Pinpoint the cell where the given text exists, returning its [X, Y] midpoint coordinate. 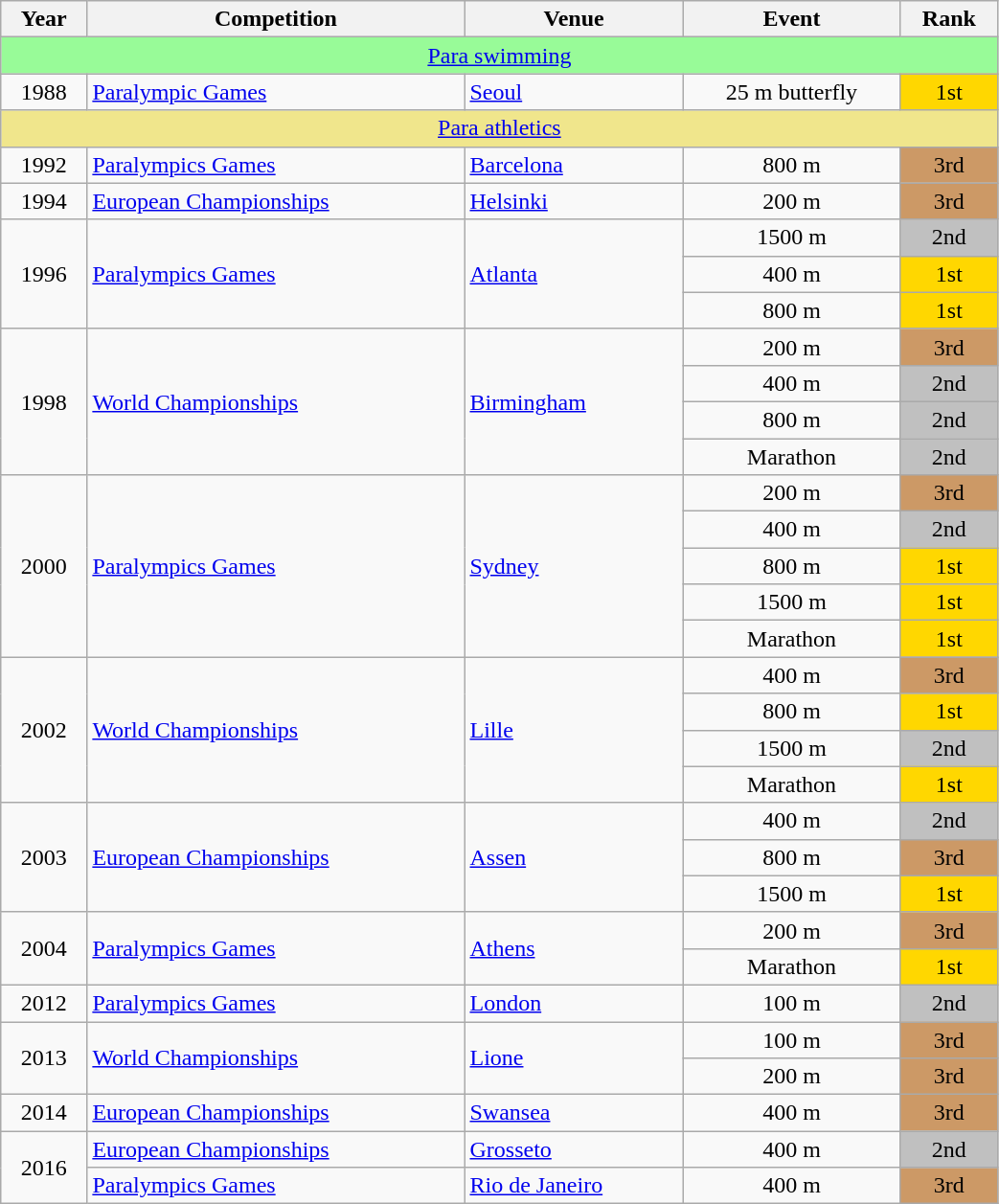
1988 [44, 92]
2003 [44, 857]
Para swimming [500, 56]
Atlanta [574, 274]
2004 [44, 948]
Seoul [574, 92]
2014 [44, 1113]
Birmingham [574, 401]
2012 [44, 1003]
2016 [44, 1168]
2002 [44, 730]
Grosseto [574, 1149]
1992 [44, 165]
25 m butterfly [791, 92]
Helsinki [574, 201]
2000 [44, 566]
Barcelona [574, 165]
Year [44, 19]
Competition [276, 19]
Lione [574, 1057]
1994 [44, 201]
Rank [949, 19]
Sydney [574, 566]
Swansea [574, 1113]
London [574, 1003]
Venue [574, 19]
Para athletics [500, 128]
Event [791, 19]
Athens [574, 948]
Rio de Janeiro [574, 1186]
Lille [574, 730]
1996 [44, 274]
Paralympic Games [276, 92]
2013 [44, 1057]
1998 [44, 401]
Assen [574, 857]
